From the cell containing the given text, extract its center point as (x, y) coordinate. 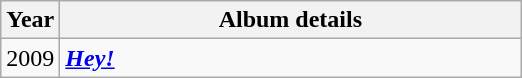
2009 (30, 58)
Album details (290, 20)
Hey! (290, 58)
Year (30, 20)
